Determine the (X, Y) coordinate at the center of the cell enclosing the given text.  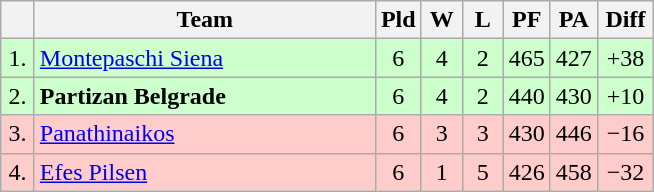
1. (18, 58)
Pld (398, 20)
446 (574, 134)
−16 (625, 134)
PF (526, 20)
2. (18, 96)
Montepaschi Siena (204, 58)
458 (574, 172)
3. (18, 134)
427 (574, 58)
440 (526, 96)
5 (482, 172)
Diff (625, 20)
W (442, 20)
PA (574, 20)
Efes Pilsen (204, 172)
−32 (625, 172)
Partizan Belgrade (204, 96)
426 (526, 172)
4. (18, 172)
Team (204, 20)
1 (442, 172)
Panathinaikos (204, 134)
465 (526, 58)
L (482, 20)
+38 (625, 58)
+10 (625, 96)
